Find where the given text appears and provide that cell's center as (x, y) coordinate. 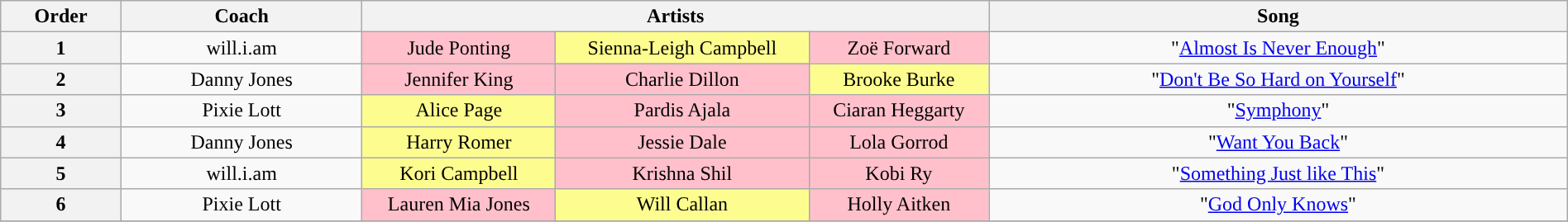
Lola Gorrod (899, 142)
"God Only Knows" (1279, 205)
Artists (676, 17)
Jude Ponting (459, 48)
"Want You Back" (1279, 142)
2 (61, 79)
Jessie Dale (682, 142)
Order (61, 17)
Lauren Mia Jones (459, 205)
Kobi Ry (899, 173)
Krishna Shil (682, 173)
4 (61, 142)
"Something Just like This" (1279, 173)
Will Callan (682, 205)
Jennifer King (459, 79)
Ciaran Heggarty (899, 111)
Kori Campbell (459, 173)
Sienna-Leigh Campbell (682, 48)
Holly Aitken (899, 205)
"Don't Be So Hard on Yourself" (1279, 79)
"Symphony" (1279, 111)
6 (61, 205)
Coach (241, 17)
Zoë Forward (899, 48)
Brooke Burke (899, 79)
5 (61, 173)
Charlie Dillon (682, 79)
3 (61, 111)
"Almost Is Never Enough" (1279, 48)
1 (61, 48)
Song (1279, 17)
Pardis Ajala (682, 111)
Harry Romer (459, 142)
Alice Page (459, 111)
